Extract the (x, y) coordinate from the center of the cell holding the provided text.  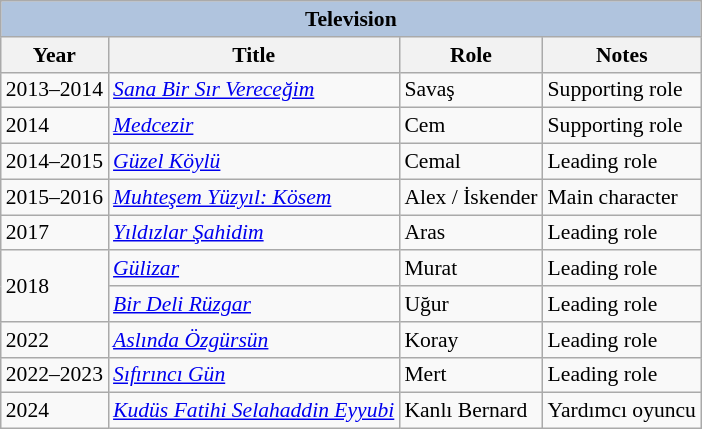
Yardımcı oyuncu (622, 411)
Notes (622, 55)
Sıfırıncı Gün (254, 375)
Mert (470, 375)
2018 (54, 286)
2013–2014 (54, 90)
2022 (54, 340)
2014–2015 (54, 162)
Aras (470, 233)
Savaş (470, 90)
Kudüs Fatihi Selahaddin Eyyubi (254, 411)
Yıldızlar Şahidim (254, 233)
2017 (54, 233)
Muhteşem Yüzyıl: Kösem (254, 197)
2014 (54, 126)
Bir Deli Rüzgar (254, 304)
Sana Bir Sır Vereceğim (254, 90)
2015–2016 (54, 197)
Year (54, 55)
Murat (470, 269)
Gülizar (254, 269)
Aslında Özgürsün (254, 340)
Role (470, 55)
Television (351, 19)
Güzel Köylü (254, 162)
2024 (54, 411)
Medcezir (254, 126)
Cem (470, 126)
Alex / İskender (470, 197)
Title (254, 55)
Koray (470, 340)
2022–2023 (54, 375)
Main character (622, 197)
Cemal (470, 162)
Uğur (470, 304)
Kanlı Bernard (470, 411)
